Locate the cell with the specified text and output its (x, y) center coordinate. 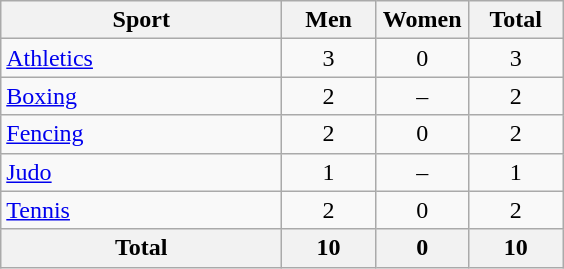
Athletics (142, 58)
Men (329, 20)
Fencing (142, 134)
Boxing (142, 96)
Tennis (142, 210)
Sport (142, 20)
Women (422, 20)
Judo (142, 172)
